Return (x, y) of the center of cell containing provided text 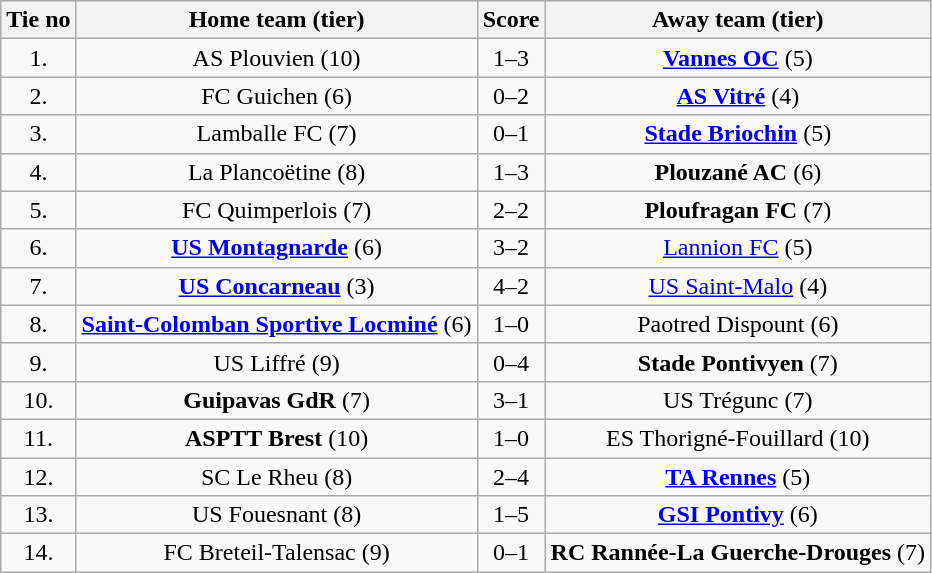
GSI Pontivy (6) (738, 515)
1–5 (511, 515)
Saint-Colomban Sportive Locminé (6) (276, 324)
3–1 (511, 400)
13. (38, 515)
US Concarneau (3) (276, 286)
Paotred Dispount (6) (738, 324)
2. (38, 96)
AS Vitré (4) (738, 96)
2–4 (511, 477)
TA Rennes (5) (738, 477)
SC Le Rheu (8) (276, 477)
Tie no (38, 20)
FC Guichen (6) (276, 96)
12. (38, 477)
US Montagnarde (6) (276, 248)
Lannion FC (5) (738, 248)
Guipavas GdR (7) (276, 400)
Stade Briochin (5) (738, 134)
RC Rannée-La Guerche-Drouges (7) (738, 553)
AS Plouvien (10) (276, 58)
8. (38, 324)
US Trégunc (7) (738, 400)
7. (38, 286)
La Plancoëtine (8) (276, 172)
ES Thorigné-Fouillard (10) (738, 438)
9. (38, 362)
Plouzané AC (6) (738, 172)
14. (38, 553)
0–4 (511, 362)
FC Quimperlois (7) (276, 210)
Home team (tier) (276, 20)
Away team (tier) (738, 20)
0–2 (511, 96)
10. (38, 400)
Ploufragan FC (7) (738, 210)
5. (38, 210)
1. (38, 58)
US Liffré (9) (276, 362)
4–2 (511, 286)
3. (38, 134)
11. (38, 438)
3–2 (511, 248)
6. (38, 248)
Stade Pontivyen (7) (738, 362)
FC Breteil-Talensac (9) (276, 553)
Lamballe FC (7) (276, 134)
2–2 (511, 210)
US Fouesnant (8) (276, 515)
ASPTT Brest (10) (276, 438)
4. (38, 172)
Vannes OC (5) (738, 58)
US Saint-Malo (4) (738, 286)
Score (511, 20)
